Find where the given text appears and provide that cell's center as [x, y] coordinate. 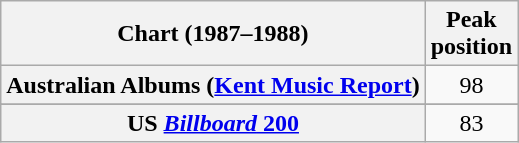
98 [471, 85]
Australian Albums (Kent Music Report) [213, 85]
83 [471, 123]
Peakposition [471, 34]
Chart (1987–1988) [213, 34]
US Billboard 200 [213, 123]
